Extract the (X, Y) coordinate from the center of the cell holding the provided text.  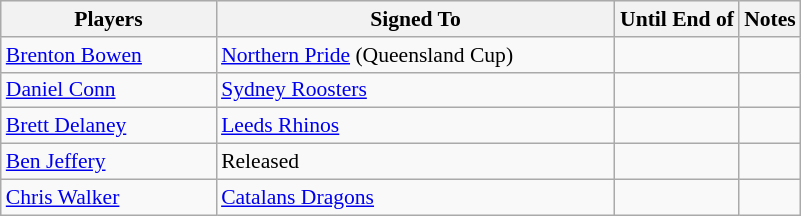
Brenton Bowen (108, 55)
Chris Walker (108, 197)
Daniel Conn (108, 90)
Ben Jeffery (108, 162)
Northern Pride (Queensland Cup) (416, 55)
Sydney Roosters (416, 90)
Signed To (416, 19)
Leeds Rhinos (416, 126)
Notes (770, 19)
Released (416, 162)
Brett Delaney (108, 126)
Until End of (677, 19)
Catalans Dragons (416, 197)
Players (108, 19)
